Identify which cell holds the provided text, then report its (x, y) central coordinate. 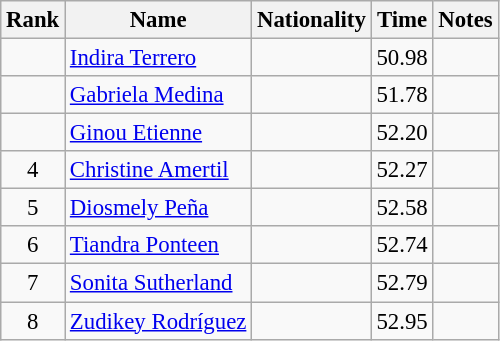
52.58 (402, 208)
52.95 (402, 321)
Ginou Etienne (158, 133)
50.98 (402, 58)
Rank (33, 20)
Nationality (312, 20)
52.20 (402, 133)
8 (33, 321)
Indira Terrero (158, 58)
4 (33, 170)
52.79 (402, 283)
7 (33, 283)
Tiandra Ponteen (158, 245)
Time (402, 20)
Notes (466, 20)
51.78 (402, 95)
6 (33, 245)
Name (158, 20)
Gabriela Medina (158, 95)
Zudikey Rodríguez (158, 321)
52.27 (402, 170)
Diosmely Peña (158, 208)
52.74 (402, 245)
Christine Amertil (158, 170)
5 (33, 208)
Sonita Sutherland (158, 283)
